Find where the given text appears and provide that cell's center as [X, Y] coordinate. 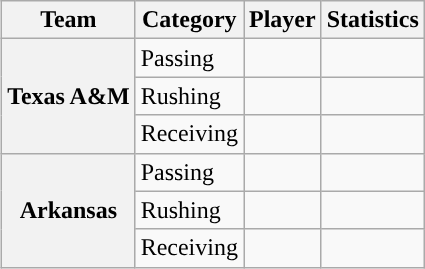
Player [283, 20]
Texas A&M [69, 96]
Statistics [372, 20]
Arkansas [69, 210]
Team [69, 20]
Category [189, 20]
